Extract the (X, Y) coordinate from the center of the cell holding the provided text.  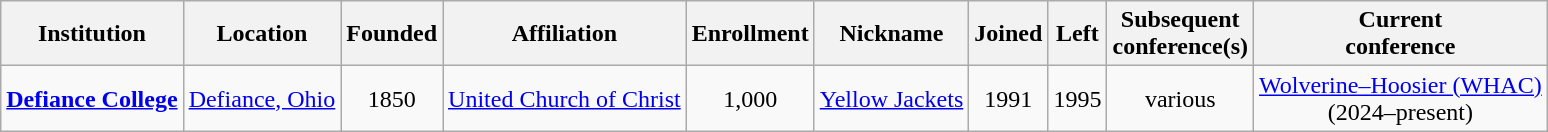
Location (262, 34)
1995 (1078, 98)
Defiance, Ohio (262, 98)
Yellow Jackets (892, 98)
Joined (1008, 34)
1991 (1008, 98)
Currentconference (1401, 34)
Institution (92, 34)
Left (1078, 34)
various (1180, 98)
Founded (392, 34)
Wolverine–Hoosier (WHAC)(2024–present) (1401, 98)
Nickname (892, 34)
Subsequentconference(s) (1180, 34)
1850 (392, 98)
1,000 (750, 98)
United Church of Christ (565, 98)
Enrollment (750, 34)
Defiance College (92, 98)
Affiliation (565, 34)
